From the cell containing the given text, extract its center point as (x, y) coordinate. 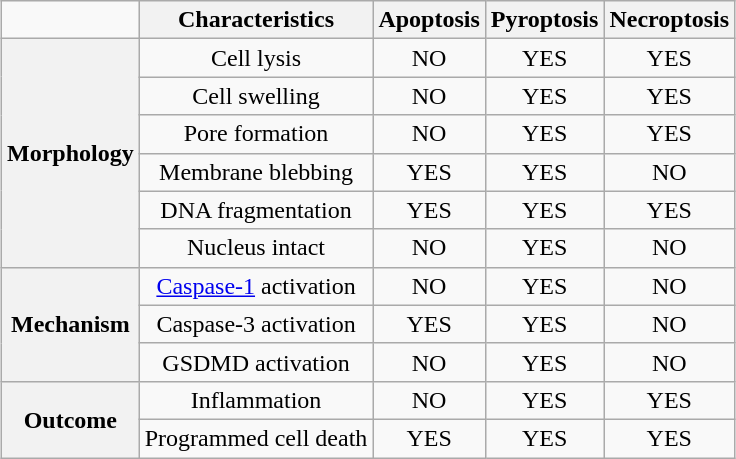
Apoptosis (429, 20)
Cell swelling (256, 96)
Programmed cell death (256, 438)
Caspase-1 activation (256, 286)
Characteristics (256, 20)
Nucleus intact (256, 248)
Pyroptosis (544, 20)
Membrane blebbing (256, 172)
Cell lysis (256, 58)
Outcome (70, 419)
DNA fragmentation (256, 210)
GSDMD activation (256, 362)
Pore formation (256, 134)
Inflammation (256, 400)
Mechanism (70, 324)
Caspase-3 activation (256, 324)
Morphology (70, 153)
Necroptosis (670, 20)
